Detect which cell encompasses the target text, then output its [X, Y] center coordinate. 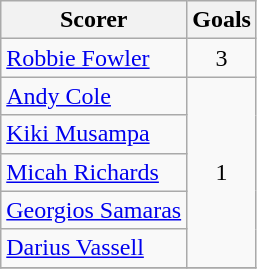
Darius Vassell [94, 248]
Andy Cole [94, 96]
3 [222, 58]
1 [222, 172]
Micah Richards [94, 172]
Goals [222, 20]
Robbie Fowler [94, 58]
Georgios Samaras [94, 210]
Scorer [94, 20]
Kiki Musampa [94, 134]
